Pinpoint the cell where the given text exists, returning its (x, y) midpoint coordinate. 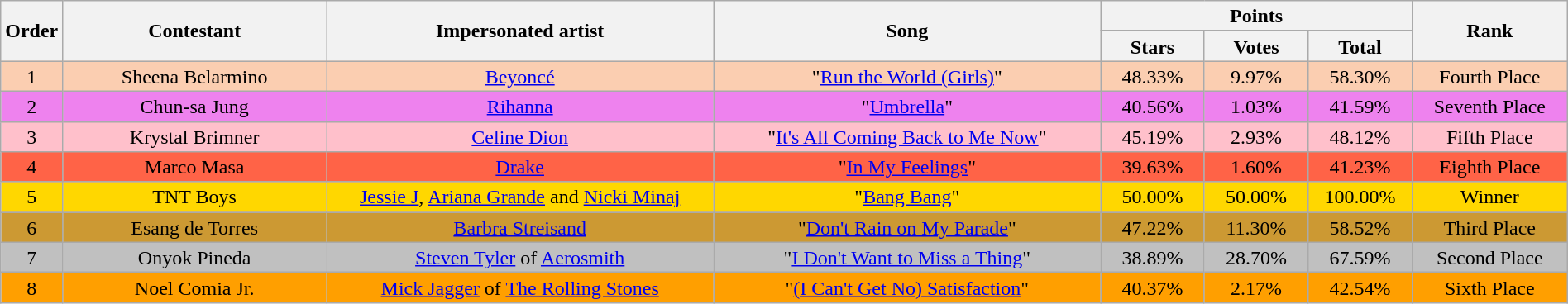
42.54% (1360, 287)
9.97% (1255, 76)
Sheena Belarmino (195, 76)
Barbra Streisand (520, 228)
8 (31, 287)
4 (31, 167)
1 (31, 76)
"Bang Bang" (907, 197)
"(I Can't Get No) Satisfaction" (907, 287)
Order (31, 31)
11.30% (1255, 228)
Mick Jagger of The Rolling Stones (520, 287)
58.52% (1360, 228)
Rihanna (520, 106)
Fifth Place (1489, 137)
Points (1257, 17)
Chun-sa Jung (195, 106)
3 (31, 137)
40.37% (1153, 287)
Fourth Place (1489, 76)
"Run the World (Girls)" (907, 76)
Esang de Torres (195, 228)
2 (31, 106)
"Don't Rain on My Parade" (907, 228)
Eighth Place (1489, 167)
7 (31, 258)
Drake (520, 167)
"Umbrella" (907, 106)
1.60% (1255, 167)
Winner (1489, 197)
100.00% (1360, 197)
Rank (1489, 31)
Seventh Place (1489, 106)
47.22% (1153, 228)
45.19% (1153, 137)
48.33% (1153, 76)
2.17% (1255, 287)
48.12% (1360, 137)
39.63% (1153, 167)
Impersonated artist (520, 31)
1.03% (1255, 106)
38.89% (1153, 258)
Steven Tyler of Aerosmith (520, 258)
"In My Feelings" (907, 167)
40.56% (1153, 106)
Total (1360, 46)
28.70% (1255, 258)
Contestant (195, 31)
Song (907, 31)
Noel Comia Jr. (195, 287)
TNT Boys (195, 197)
Onyok Pineda (195, 258)
Sixth Place (1489, 287)
Stars (1153, 46)
5 (31, 197)
Votes (1255, 46)
67.59% (1360, 258)
Third Place (1489, 228)
Marco Masa (195, 167)
41.59% (1360, 106)
58.30% (1360, 76)
Celine Dion (520, 137)
"It's All Coming Back to Me Now" (907, 137)
41.23% (1360, 167)
2.93% (1255, 137)
Krystal Brimner (195, 137)
Jessie J, Ariana Grande and Nicki Minaj (520, 197)
6 (31, 228)
Beyoncé (520, 76)
"I Don't Want to Miss a Thing" (907, 258)
Second Place (1489, 258)
